Find where the given text appears and provide that cell's center as (X, Y) coordinate. 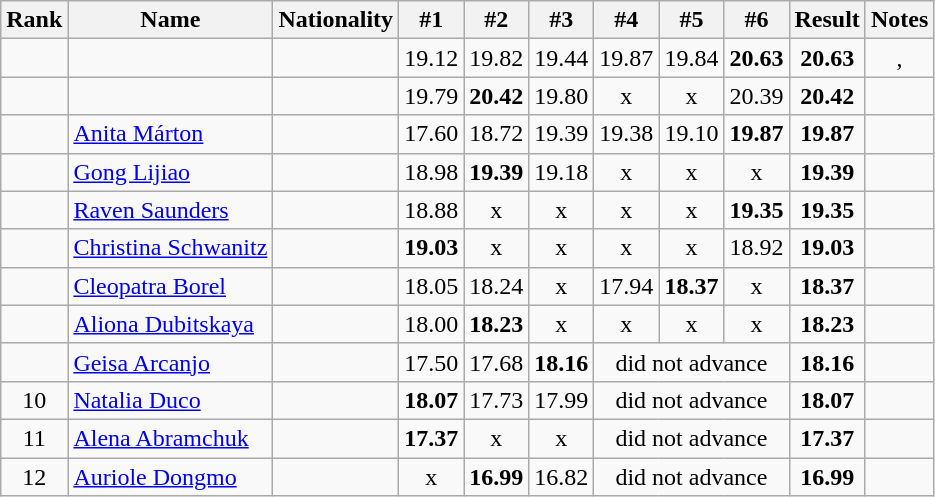
18.92 (756, 248)
Natalia Duco (170, 400)
Rank (34, 20)
18.05 (432, 286)
19.44 (562, 58)
19.80 (562, 96)
Auriole Dongmo (170, 477)
17.60 (432, 134)
Geisa Arcanjo (170, 362)
Alena Abramchuk (170, 438)
Notes (899, 20)
Aliona Dubitskaya (170, 324)
12 (34, 477)
17.73 (496, 400)
19.84 (692, 58)
Nationality (336, 20)
18.00 (432, 324)
Cleopatra Borel (170, 286)
18.88 (432, 210)
11 (34, 438)
#4 (626, 20)
#2 (496, 20)
18.72 (496, 134)
Name (170, 20)
19.79 (432, 96)
17.99 (562, 400)
19.18 (562, 172)
16.82 (562, 477)
#6 (756, 20)
Raven Saunders (170, 210)
Result (827, 20)
Gong Lijiao (170, 172)
19.12 (432, 58)
19.82 (496, 58)
19.10 (692, 134)
#3 (562, 20)
#5 (692, 20)
#1 (432, 20)
, (899, 58)
Christina Schwanitz (170, 248)
17.50 (432, 362)
19.38 (626, 134)
20.39 (756, 96)
10 (34, 400)
17.94 (626, 286)
17.68 (496, 362)
18.98 (432, 172)
Anita Márton (170, 134)
18.24 (496, 286)
